Return the [x, y] coordinate for the center point of the cell that contains the specified text.  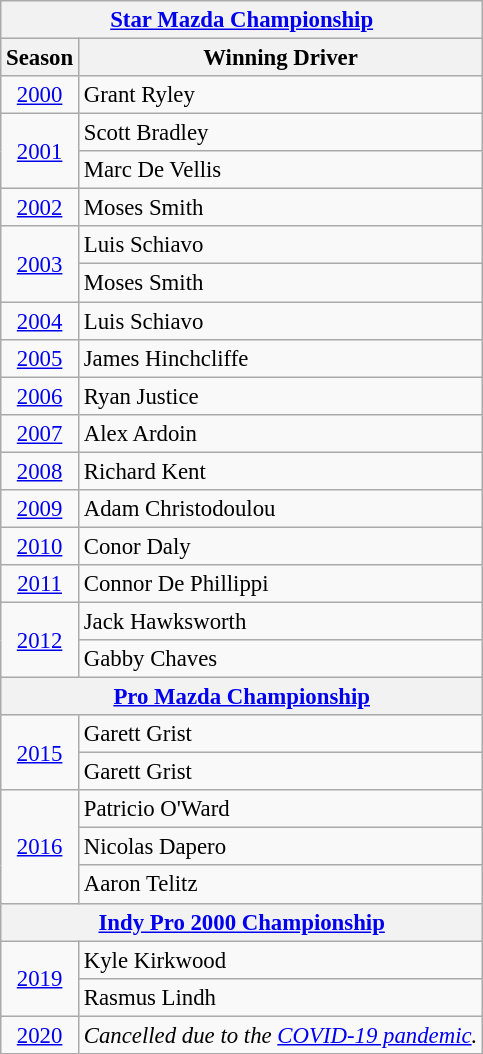
2000 [40, 95]
Kyle Kirkwood [280, 960]
2007 [40, 433]
Adam Christodoulou [280, 509]
2002 [40, 208]
Richard Kent [280, 471]
2010 [40, 546]
2016 [40, 846]
2003 [40, 264]
Gabby Chaves [280, 659]
2015 [40, 752]
Cancelled due to the COVID-19 pandemic. [280, 1035]
2012 [40, 640]
2006 [40, 396]
Marc De Vellis [280, 170]
Pro Mazda Championship [242, 697]
Jack Hawksworth [280, 621]
Ryan Justice [280, 396]
Winning Driver [280, 58]
Rasmus Lindh [280, 997]
Scott Bradley [280, 133]
2019 [40, 978]
2020 [40, 1035]
2004 [40, 321]
Patricio O'Ward [280, 809]
2001 [40, 152]
Conor Daly [280, 546]
2011 [40, 584]
2008 [40, 471]
Aaron Telitz [280, 885]
Grant Ryley [280, 95]
Alex Ardoin [280, 433]
2005 [40, 358]
Star Mazda Championship [242, 20]
Season [40, 58]
Nicolas Dapero [280, 847]
Indy Pro 2000 Championship [242, 922]
James Hinchcliffe [280, 358]
2009 [40, 509]
Connor De Phillippi [280, 584]
